Extract the [x, y] coordinate from the center of the cell holding the provided text.  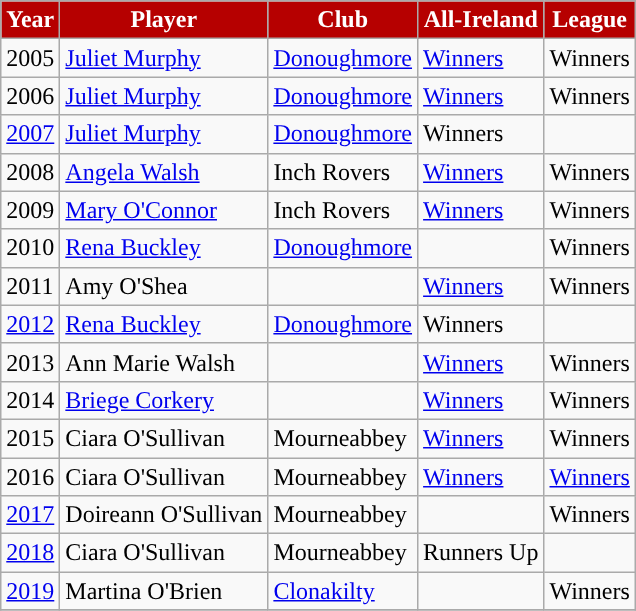
2013 [30, 362]
2008 [30, 172]
2012 [30, 324]
2009 [30, 210]
Year [30, 20]
Club [343, 20]
Martina O'Brien [164, 591]
Ann Marie Walsh [164, 362]
Amy O'Shea [164, 286]
League [590, 20]
All-Ireland [481, 20]
Angela Walsh [164, 172]
2010 [30, 248]
2011 [30, 286]
Runners Up [481, 553]
2006 [30, 96]
2016 [30, 477]
Clonakilty [343, 591]
2018 [30, 553]
Briege Corkery [164, 400]
2017 [30, 515]
Mary O'Connor [164, 210]
Player [164, 20]
2019 [30, 591]
2005 [30, 58]
Doireann O'Sullivan [164, 515]
2007 [30, 134]
2015 [30, 438]
2014 [30, 400]
